Extract the [x, y] coordinate from the center of the cell holding the provided text.  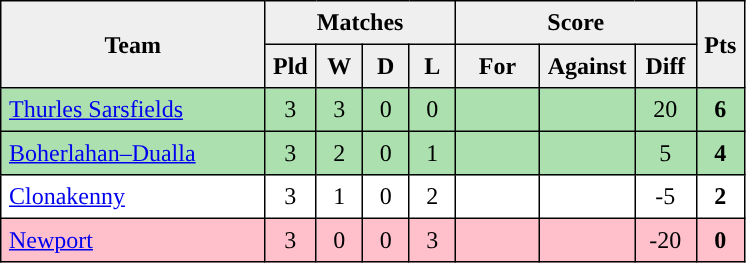
4 [720, 153]
D [385, 66]
Clonakenny [133, 197]
Pld [290, 66]
Diff [666, 66]
W [339, 66]
Matches [360, 23]
Pts [720, 44]
-5 [666, 197]
20 [666, 110]
L [432, 66]
-20 [666, 240]
Score [576, 23]
6 [720, 110]
For [497, 66]
Boherlahan–Dualla [133, 153]
5 [666, 153]
Newport [133, 240]
Against [586, 66]
Thurles Sarsfields [133, 110]
Team [133, 44]
